Find where the given text appears and provide that cell's center as [x, y] coordinate. 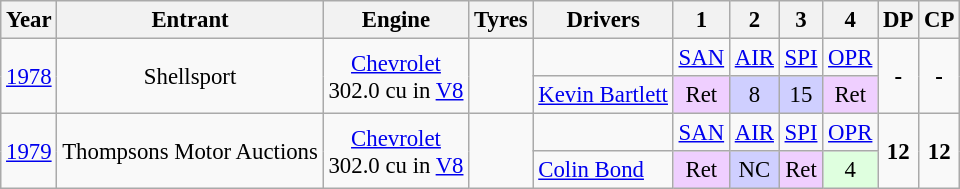
DP [898, 20]
Drivers [603, 20]
Engine [396, 20]
Colin Bond [603, 170]
CP [940, 20]
Shellsport [190, 76]
Year [29, 20]
1978 [29, 76]
1979 [29, 152]
3 [801, 20]
Kevin Bartlett [603, 95]
NC [754, 170]
15 [801, 95]
Thompsons Motor Auctions [190, 152]
Tyres [501, 20]
Entrant [190, 20]
8 [754, 95]
1 [701, 20]
2 [754, 20]
